Return [x, y] of the center of cell containing provided text 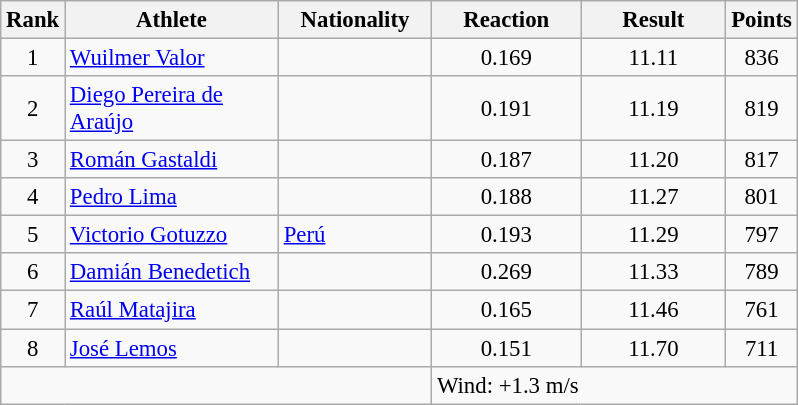
11.19 [654, 108]
11.33 [654, 273]
6 [33, 273]
0.191 [506, 108]
Victorio Gotuzzo [172, 235]
Damián Benedetich [172, 273]
0.193 [506, 235]
Rank [33, 20]
Pedro Lima [172, 197]
761 [762, 310]
11.46 [654, 310]
0.151 [506, 348]
Reaction [506, 20]
817 [762, 160]
11.27 [654, 197]
11.70 [654, 348]
Nationality [354, 20]
797 [762, 235]
11.20 [654, 160]
789 [762, 273]
3 [33, 160]
Athlete [172, 20]
836 [762, 58]
Wind: +1.3 m/s [615, 385]
5 [33, 235]
8 [33, 348]
Diego Pereira de Araújo [172, 108]
2 [33, 108]
0.169 [506, 58]
Result [654, 20]
0.269 [506, 273]
0.187 [506, 160]
819 [762, 108]
801 [762, 197]
4 [33, 197]
0.188 [506, 197]
11.29 [654, 235]
711 [762, 348]
11.11 [654, 58]
Wuilmer Valor [172, 58]
7 [33, 310]
Points [762, 20]
Perú [354, 235]
José Lemos [172, 348]
1 [33, 58]
Román Gastaldi [172, 160]
0.165 [506, 310]
Raúl Matajira [172, 310]
